Determine the (x, y) coordinate at the center of the cell enclosing the given text.  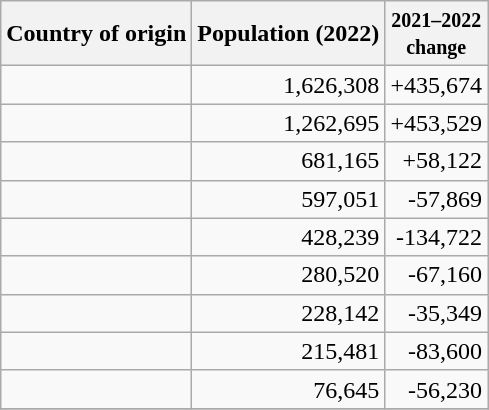
-35,349 (436, 313)
215,481 (288, 351)
-134,722 (436, 237)
2021–2022change (436, 34)
+453,529 (436, 123)
Population (2022) (288, 34)
228,142 (288, 313)
-83,600 (436, 351)
-57,869 (436, 199)
1,626,308 (288, 85)
+435,674 (436, 85)
-56,230 (436, 389)
597,051 (288, 199)
1,262,695 (288, 123)
Country of origin (96, 34)
76,645 (288, 389)
428,239 (288, 237)
681,165 (288, 161)
280,520 (288, 275)
+58,122 (436, 161)
-67,160 (436, 275)
